For the text-containing cell, return its midpoint in [X, Y] coordinate format. 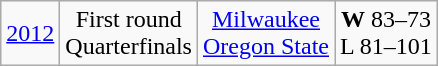
MilwaukeeOregon State [266, 34]
2012 [30, 34]
First roundQuarterfinals [129, 34]
W 83–73L 81–101 [386, 34]
